For the text-containing cell, return its midpoint in [X, Y] coordinate format. 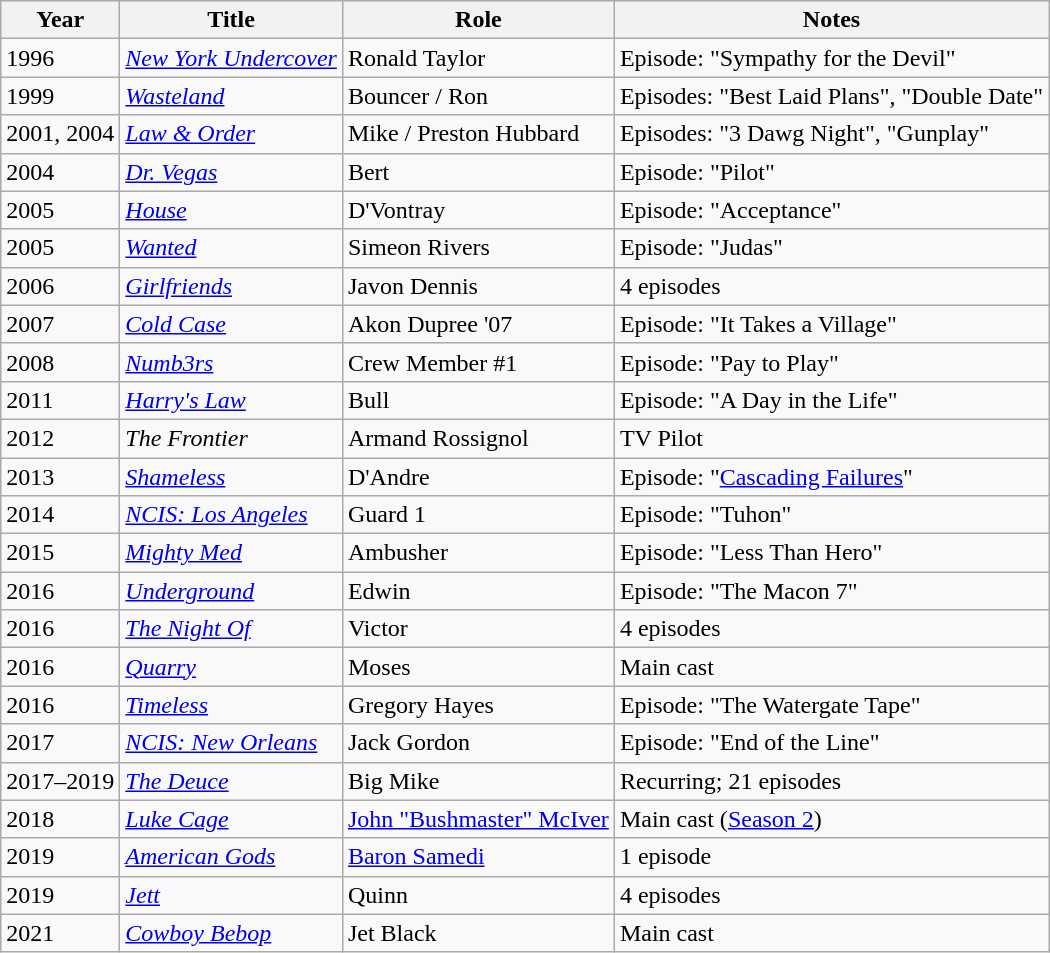
Jet Black [478, 933]
Baron Samedi [478, 857]
Javon Dennis [478, 286]
Episode: "Sympathy for the Devil" [831, 58]
2013 [60, 477]
2006 [60, 286]
Recurring; 21 episodes [831, 781]
Wanted [232, 248]
Episode: "The Macon 7" [831, 591]
Cowboy Bebop [232, 933]
Jack Gordon [478, 743]
Notes [831, 20]
2015 [60, 553]
Episode: "Less Than Hero" [831, 553]
Underground [232, 591]
Numb3rs [232, 362]
New York Undercover [232, 58]
Episodes: "3 Dawg Night", "Gunplay" [831, 134]
2017–2019 [60, 781]
Quarry [232, 667]
Gregory Hayes [478, 705]
Role [478, 20]
Luke Cage [232, 819]
Main cast (Season 2) [831, 819]
Title [232, 20]
2004 [60, 172]
Armand Rossignol [478, 438]
Episode: "Acceptance" [831, 210]
Shameless [232, 477]
Mighty Med [232, 553]
Wasteland [232, 96]
House [232, 210]
Episode: "It Takes a Village" [831, 324]
Episode: "A Day in the Life" [831, 400]
Ronald Taylor [478, 58]
2008 [60, 362]
2017 [60, 743]
American Gods [232, 857]
D'Vontray [478, 210]
1 episode [831, 857]
2011 [60, 400]
Simeon Rivers [478, 248]
Year [60, 20]
Law & Order [232, 134]
The Deuce [232, 781]
2001, 2004 [60, 134]
Episode: "The Watergate Tape" [831, 705]
2014 [60, 515]
Mike / Preston Hubbard [478, 134]
Cold Case [232, 324]
Bouncer / Ron [478, 96]
Timeless [232, 705]
2021 [60, 933]
John "Bushmaster" McIver [478, 819]
Episode: "Pilot" [831, 172]
Dr. Vegas [232, 172]
2018 [60, 819]
D'Andre [478, 477]
NCIS: Los Angeles [232, 515]
2007 [60, 324]
Jett [232, 895]
2012 [60, 438]
Crew Member #1 [478, 362]
Victor [478, 629]
Episode: "Tuhon" [831, 515]
Episode: "Cascading Failures" [831, 477]
Edwin [478, 591]
NCIS: New Orleans [232, 743]
Big Mike [478, 781]
1999 [60, 96]
TV Pilot [831, 438]
Quinn [478, 895]
Ambusher [478, 553]
1996 [60, 58]
Bert [478, 172]
Harry's Law [232, 400]
Episodes: "Best Laid Plans", "Double Date" [831, 96]
Girlfriends [232, 286]
The Night Of [232, 629]
Moses [478, 667]
Episode: "End of the Line" [831, 743]
Episode: "Pay to Play" [831, 362]
Akon Dupree '07 [478, 324]
Bull [478, 400]
The Frontier [232, 438]
Episode: "Judas" [831, 248]
Guard 1 [478, 515]
